Determine the [x, y] coordinate at the center of the cell enclosing the given text.  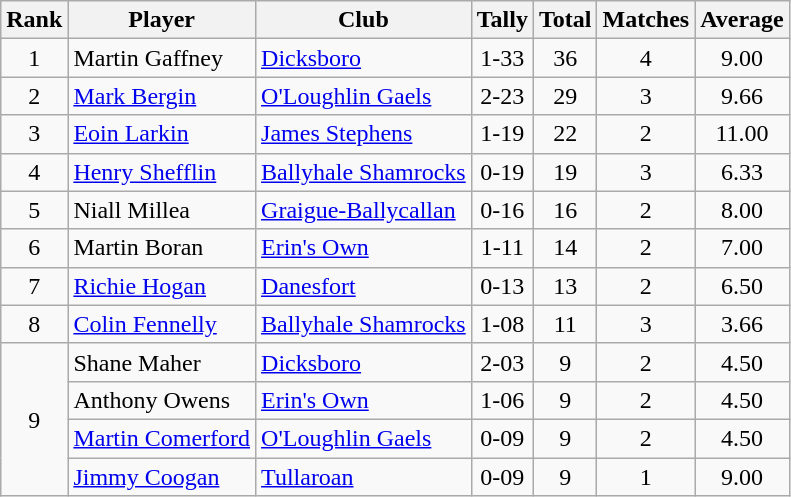
1-19 [502, 134]
Tullaroan [364, 477]
Rank [34, 20]
Average [742, 20]
Martin Comerford [162, 438]
29 [565, 96]
Tally [502, 20]
Richie Hogan [162, 286]
7 [34, 286]
Martin Boran [162, 248]
Danesfort [364, 286]
0-16 [502, 210]
0-19 [502, 172]
7.00 [742, 248]
Mark Bergin [162, 96]
11 [565, 324]
Club [364, 20]
8.00 [742, 210]
22 [565, 134]
Eoin Larkin [162, 134]
James Stephens [364, 134]
1-33 [502, 58]
3.66 [742, 324]
1-06 [502, 400]
Matches [646, 20]
2-23 [502, 96]
Jimmy Coogan [162, 477]
6.33 [742, 172]
8 [34, 324]
Player [162, 20]
Martin Gaffney [162, 58]
13 [565, 286]
Henry Shefflin [162, 172]
Niall Millea [162, 210]
2-03 [502, 362]
1-11 [502, 248]
Graigue-Ballycallan [364, 210]
11.00 [742, 134]
5 [34, 210]
36 [565, 58]
Anthony Owens [162, 400]
9.66 [742, 96]
14 [565, 248]
19 [565, 172]
6.50 [742, 286]
Shane Maher [162, 362]
0-13 [502, 286]
6 [34, 248]
Colin Fennelly [162, 324]
Total [565, 20]
1-08 [502, 324]
16 [565, 210]
